Pinpoint the cell where the given text exists, returning its (X, Y) midpoint coordinate. 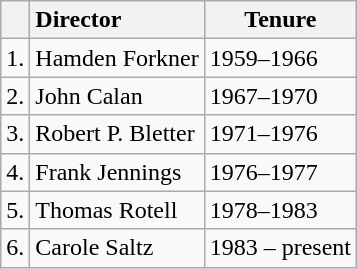
John Calan (117, 96)
Director (117, 20)
1971–1976 (280, 134)
Hamden Forkner (117, 58)
Thomas Rotell (117, 210)
Tenure (280, 20)
2. (16, 96)
1983 – present (280, 248)
3. (16, 134)
Frank Jennings (117, 172)
6. (16, 248)
1959–1966 (280, 58)
1978–1983 (280, 210)
1. (16, 58)
Carole Saltz (117, 248)
5. (16, 210)
Robert P. Bletter (117, 134)
1967–1970 (280, 96)
1976–1977 (280, 172)
4. (16, 172)
